From the cell containing the given text, extract its center point as [x, y] coordinate. 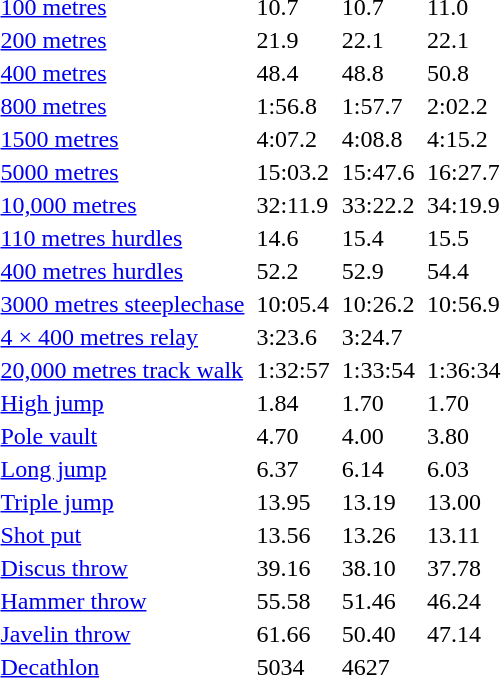
55.58 [293, 601]
48.4 [293, 73]
1.70 [378, 403]
4.00 [378, 436]
4:07.2 [293, 139]
38.10 [378, 568]
10:05.4 [293, 304]
15.4 [378, 238]
32:11.9 [293, 205]
15:47.6 [378, 172]
52.2 [293, 271]
3:23.6 [293, 337]
48.8 [378, 73]
33:22.2 [378, 205]
50.40 [378, 634]
61.66 [293, 634]
6.14 [378, 469]
1:32:57 [293, 370]
1:57.7 [378, 106]
13.19 [378, 502]
3:24.7 [378, 337]
13.26 [378, 535]
6.37 [293, 469]
1.84 [293, 403]
52.9 [378, 271]
22.1 [378, 40]
10:26.2 [378, 304]
4.70 [293, 436]
14.6 [293, 238]
13.56 [293, 535]
13.95 [293, 502]
1:33:54 [378, 370]
39.16 [293, 568]
15:03.2 [293, 172]
21.9 [293, 40]
4:08.8 [378, 139]
51.46 [378, 601]
1:56.8 [293, 106]
